From the cell containing the given text, extract its center point as [X, Y] coordinate. 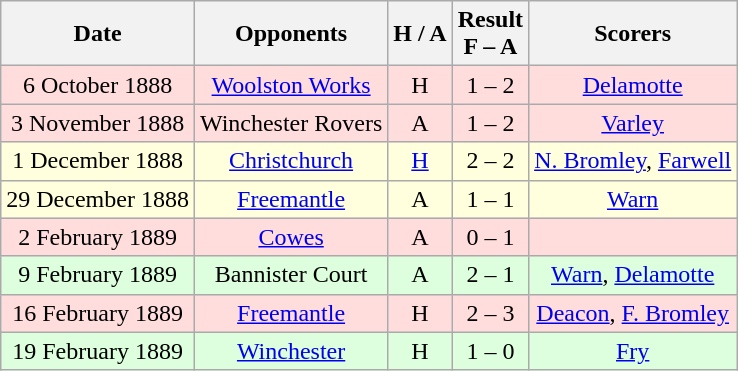
N. Bromley, Farwell [633, 161]
Winchester [290, 351]
1 – 1 [490, 199]
Cowes [290, 237]
Varley [633, 123]
3 November 1888 [98, 123]
Bannister Court [290, 275]
ResultF – A [490, 34]
Date [98, 34]
Warn [633, 199]
Christchurch [290, 161]
0 – 1 [490, 237]
2 February 1889 [98, 237]
Opponents [290, 34]
Warn, Delamotte [633, 275]
1 – 0 [490, 351]
Winchester Rovers [290, 123]
19 February 1889 [98, 351]
1 December 1888 [98, 161]
Woolston Works [290, 85]
2 – 2 [490, 161]
2 – 3 [490, 313]
6 October 1888 [98, 85]
Delamotte [633, 85]
Fry [633, 351]
2 – 1 [490, 275]
16 February 1889 [98, 313]
29 December 1888 [98, 199]
9 February 1889 [98, 275]
H / A [420, 34]
Deacon, F. Bromley [633, 313]
Scorers [633, 34]
